Search for the cell housing the specified text and yield its [x, y] center coordinate. 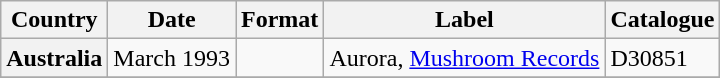
Label [464, 20]
D30851 [662, 58]
Catalogue [662, 20]
Aurora, Mushroom Records [464, 58]
Australia [54, 58]
Date [172, 20]
March 1993 [172, 58]
Format [280, 20]
Country [54, 20]
